Find where the given text appears and provide that cell's center as (x, y) coordinate. 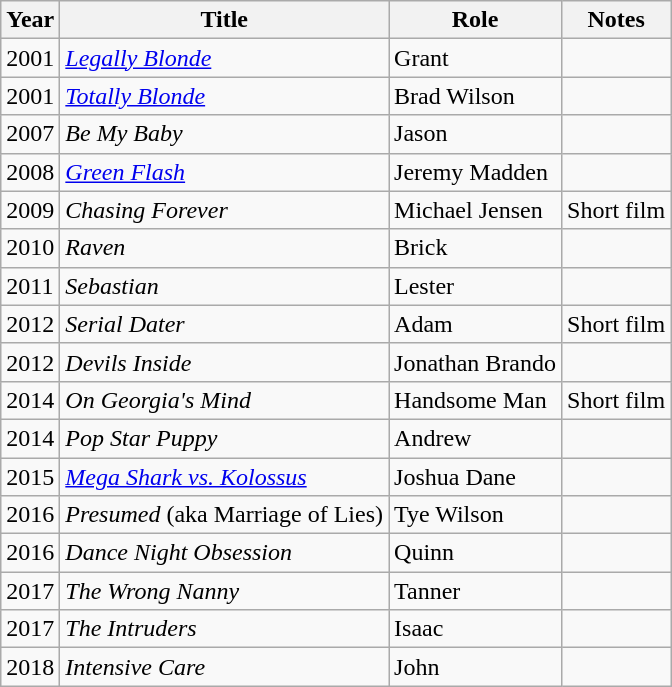
Brick (476, 248)
Sebastian (224, 286)
Raven (224, 248)
Chasing Forever (224, 210)
Role (476, 20)
Presumed (aka Marriage of Lies) (224, 515)
Jeremy Madden (476, 172)
Andrew (476, 438)
Dance Night Obsession (224, 553)
The Intruders (224, 629)
Serial Dater (224, 324)
2015 (30, 477)
2011 (30, 286)
Devils Inside (224, 362)
Legally Blonde (224, 58)
Totally Blonde (224, 96)
Mega Shark vs. Kolossus (224, 477)
2008 (30, 172)
Isaac (476, 629)
2018 (30, 667)
Adam (476, 324)
2009 (30, 210)
Be My Baby (224, 134)
Brad Wilson (476, 96)
Joshua Dane (476, 477)
Michael Jensen (476, 210)
Lester (476, 286)
2010 (30, 248)
Pop Star Puppy (224, 438)
Green Flash (224, 172)
The Wrong Nanny (224, 591)
John (476, 667)
On Georgia's Mind (224, 400)
Year (30, 20)
2007 (30, 134)
Jason (476, 134)
Quinn (476, 553)
Notes (616, 20)
Intensive Care (224, 667)
Title (224, 20)
Tanner (476, 591)
Jonathan Brando (476, 362)
Tye Wilson (476, 515)
Grant (476, 58)
Handsome Man (476, 400)
